Provide the [X, Y] coordinate of the cell's center where the given text is located.  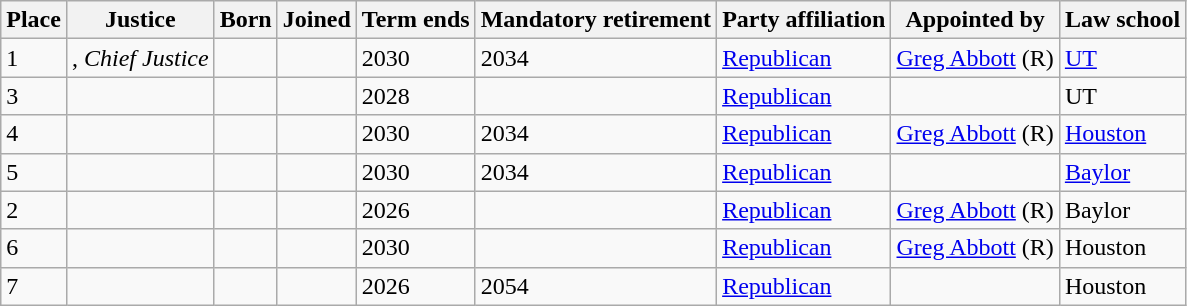
2054 [596, 286]
4 [34, 134]
3 [34, 96]
2 [34, 210]
6 [34, 248]
Term ends [416, 20]
Party affiliation [804, 20]
5 [34, 172]
Justice [140, 20]
7 [34, 286]
1 [34, 58]
Mandatory retirement [596, 20]
, Chief Justice [140, 58]
Appointed by [975, 20]
Joined [316, 20]
Place [34, 20]
Born [246, 20]
2028 [416, 96]
Law school [1122, 20]
